Output the (x, y) coordinate of the center of the cell containing the given text.  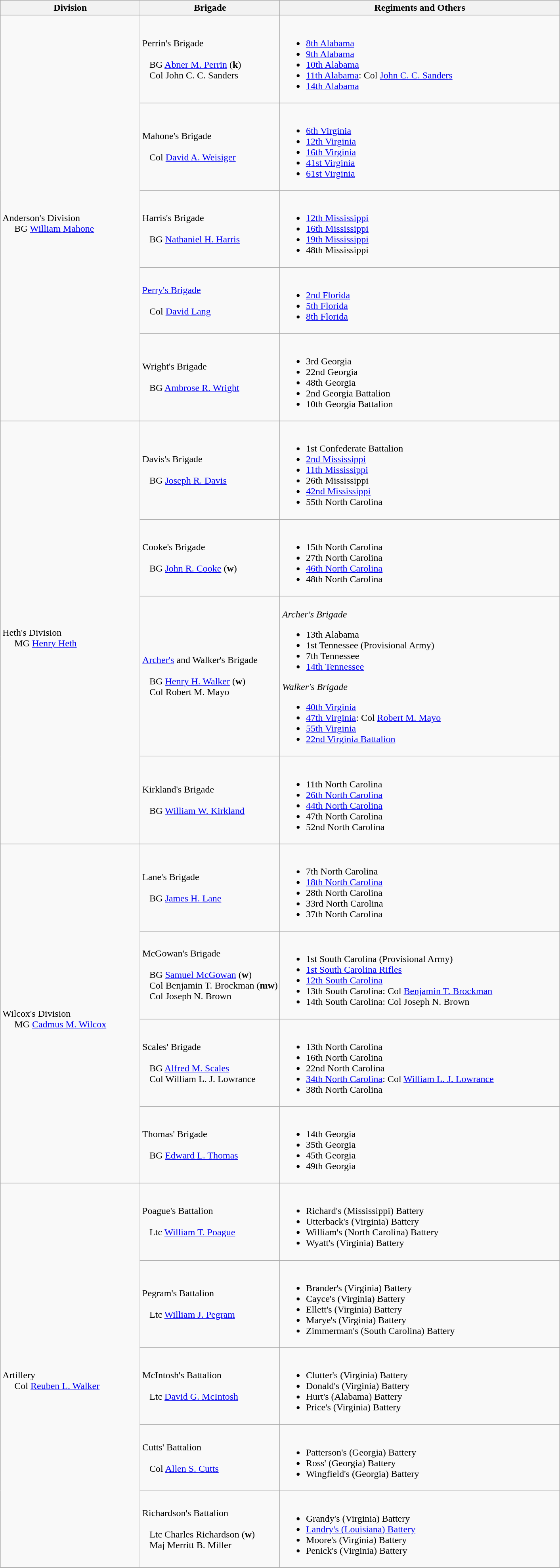
Richardson's Battalion Ltc Charles Richardson (w) Maj Merritt B. Miller (210, 1529)
Patterson's (Georgia) BatteryRoss' (Georgia) BatteryWingfield's (Georgia) Battery (420, 1457)
Cutts' Battalion Col Allen S. Cutts (210, 1457)
3rd Georgia22nd Georgia48th Georgia2nd Georgia Battalion10th Georgia Battalion (420, 377)
McGowan's Brigade BG Samuel McGowan (w) Col Benjamin T. Brockman (mw) Col Joseph N. Brown (210, 975)
12th Mississippi16th Mississippi19th Mississippi48th Mississippi (420, 229)
Pegram's Battalion Ltc William J. Pegram (210, 1304)
Brigade (210, 8)
Anderson's Division BG William Mahone (71, 218)
Scales' Brigade BG Alfred M. Scales Col William L. J. Lowrance (210, 1062)
Richard's (Mississippi) BatteryUtterback's (Virginia) BatteryWilliam's (North Carolina) BatteryWyatt's (Virginia) Battery (420, 1222)
13th North Carolina16th North Carolina22nd North Carolina34th North Carolina: Col William L. J. Lowrance38th North Carolina (420, 1062)
Cooke's Brigade BG John R. Cooke (w) (210, 558)
14th Georgia35th Georgia45th Georgia49th Georgia (420, 1145)
2nd Florida5th Florida8th Florida (420, 300)
Heth's Division MG Henry Heth (71, 632)
Perrin's Brigade BG Abner M. Perrin (k) Col John C. C. Sanders (210, 59)
Thomas' Brigade BG Edward L. Thomas (210, 1145)
15th North Carolina27th North Carolina46th North Carolina48th North Carolina (420, 558)
8th Alabama9th Alabama10th Alabama11th Alabama: Col John C. C. Sanders14th Alabama (420, 59)
Brander's (Virginia) BatteryCayce's (Virginia) BatteryEllett's (Virginia) BatteryMarye's (Virginia) BatteryZimmerman's (South Carolina) Battery (420, 1304)
Wright's Brigade BG Ambrose R. Wright (210, 377)
Wilcox's Division MG Cadmus M. Wilcox (71, 1013)
Archer's and Walker's Brigade BG Henry H. Walker (w) Col Robert M. Mayo (210, 676)
7th North Carolina18th North Carolina28th North Carolina33rd North Carolina37th North Carolina (420, 887)
Grandy's (Virginia) BatteryLandry's (Louisiana) BatteryMoore's (Virginia) BatteryPenick's (Virginia) Battery (420, 1529)
Kirkland's Brigade BG William W. Kirkland (210, 800)
Division (71, 8)
Artillery Col Reuben L. Walker (71, 1376)
1st Confederate Battalion2nd Mississippi11th Mississippi26th Mississippi42nd Mississippi55th North Carolina (420, 470)
Harris's Brigade BG Nathaniel H. Harris (210, 229)
Poague's Battalion Ltc William T. Poague (210, 1222)
6th Virginia12th Virginia16th Virginia41st Virginia61st Virginia (420, 147)
McIntosh's Battalion Ltc David G. McIntosh (210, 1386)
Lane's Brigade BG James H. Lane (210, 887)
Regiments and Others (420, 8)
Perry's Brigade Col David Lang (210, 300)
Mahone's Brigade Col David A. Weisiger (210, 147)
Clutter's (Virginia) BatteryDonald's (Virginia) BatteryHurt's (Alabama) BatteryPrice's (Virginia) Battery (420, 1386)
11th North Carolina26th North Carolina44th North Carolina47th North Carolina52nd North Carolina (420, 800)
Davis's Brigade BG Joseph R. Davis (210, 470)
